Provide the (X, Y) coordinate of the cell's center where the given text is located.  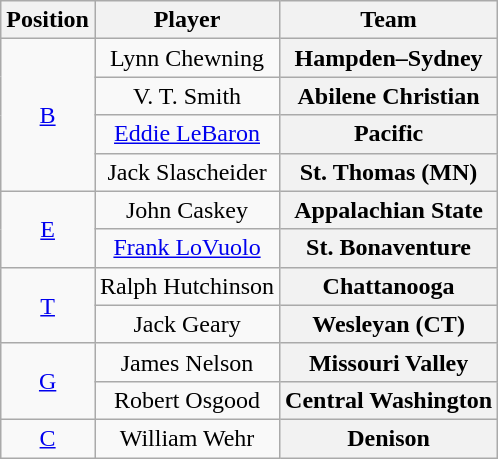
Robert Osgood (186, 400)
Eddie LeBaron (186, 134)
Frank LoVuolo (186, 248)
John Caskey (186, 210)
St. Thomas (MN) (389, 172)
V. T. Smith (186, 96)
G (48, 381)
B (48, 115)
William Wehr (186, 438)
E (48, 229)
Pacific (389, 134)
Abilene Christian (389, 96)
Appalachian State (389, 210)
Team (389, 20)
Missouri Valley (389, 362)
Lynn Chewning (186, 58)
Ralph Hutchinson (186, 286)
Chattanooga (389, 286)
St. Bonaventure (389, 248)
James Nelson (186, 362)
Jack Slascheider (186, 172)
Denison (389, 438)
T (48, 305)
Central Washington (389, 400)
Position (48, 20)
Wesleyan (CT) (389, 324)
Jack Geary (186, 324)
Hampden–Sydney (389, 58)
Player (186, 20)
C (48, 438)
